Scan for the cell matching the given text and deliver its [x, y] coordinate at center. 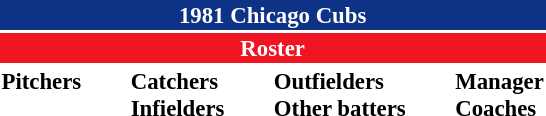
Roster [272, 48]
1981 Chicago Cubs [272, 15]
